Capture the cell that displays the provided text and extract its [x, y] central coordinate. 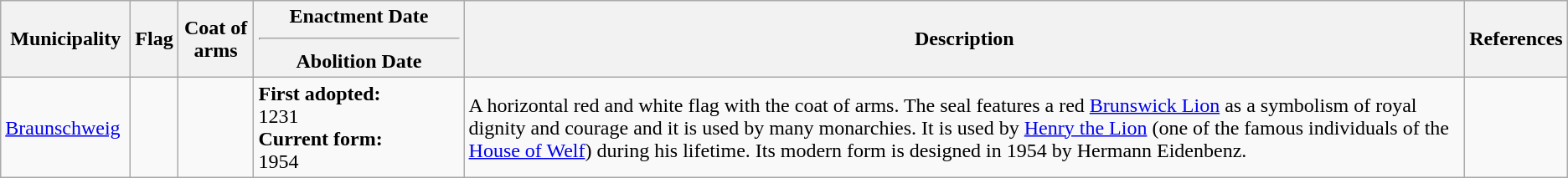
Braunschweig [65, 127]
Description [965, 39]
References [1516, 39]
Coat of arms [216, 39]
Enactment DateAbolition Date [358, 39]
First adopted:1231Current form: 1954 [358, 127]
Flag [154, 39]
Municipality [65, 39]
